Detect which cell encompasses the target text, then output its (X, Y) center coordinate. 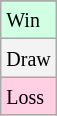
Loss (28, 96)
Draw (28, 58)
Win (28, 20)
